Pinpoint the cell where the given text exists, returning its (X, Y) midpoint coordinate. 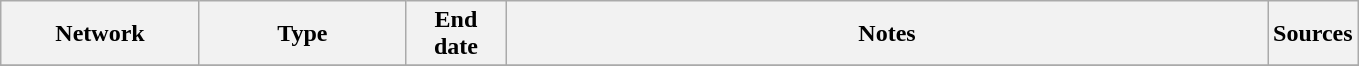
Type (302, 34)
Notes (886, 34)
End date (456, 34)
Network (100, 34)
Sources (1314, 34)
